Determine the [x, y] coordinate at the center of the cell enclosing the given text.  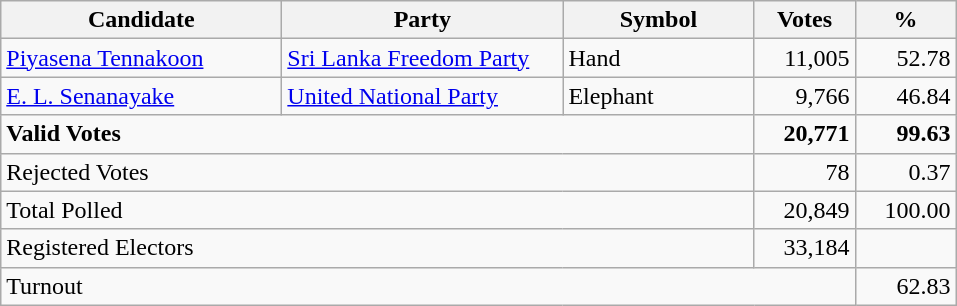
20,849 [804, 210]
20,771 [804, 134]
99.63 [906, 134]
Total Polled [378, 210]
100.00 [906, 210]
Registered Electors [378, 248]
Rejected Votes [378, 172]
46.84 [906, 96]
Symbol [658, 20]
Sri Lanka Freedom Party [422, 58]
33,184 [804, 248]
% [906, 20]
E. L. Senanayake [142, 96]
9,766 [804, 96]
11,005 [804, 58]
Elephant [658, 96]
Turnout [428, 286]
Valid Votes [378, 134]
52.78 [906, 58]
Votes [804, 20]
United National Party [422, 96]
Piyasena Tennakoon [142, 58]
62.83 [906, 286]
Candidate [142, 20]
Hand [658, 58]
0.37 [906, 172]
78 [804, 172]
Party [422, 20]
